From the cell containing the given text, extract its center point as [X, Y] coordinate. 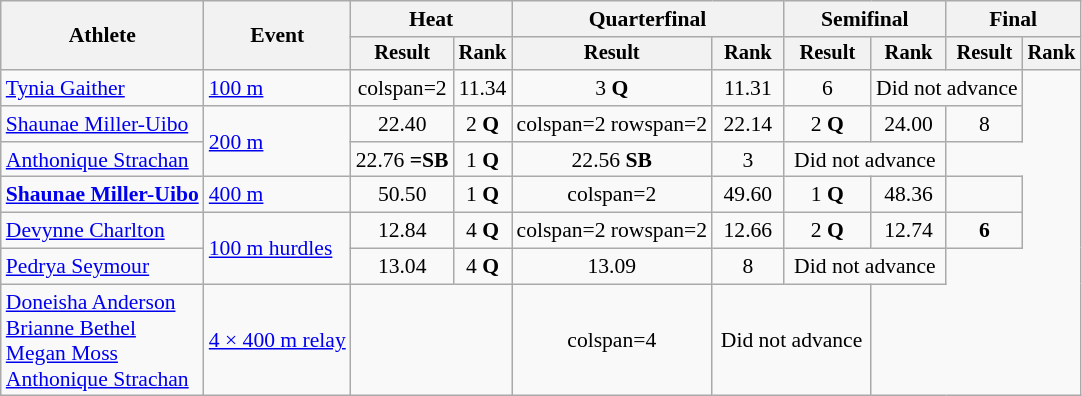
400 m [278, 195]
13.09 [612, 267]
12.66 [748, 231]
Devynne Charlton [102, 231]
48.36 [908, 195]
49.60 [748, 195]
Athlete [102, 36]
Event [278, 36]
24.00 [908, 124]
Semifinal [865, 19]
50.50 [402, 195]
Quarterfinal [648, 19]
13.04 [402, 267]
100 m hurdles [278, 248]
22.76 =SB [402, 160]
3 [748, 160]
4 × 400 m relay [278, 340]
Tynia Gaither [102, 88]
Doneisha AndersonBrianne BethelMegan MossAnthonique Strachan [102, 340]
22.14 [748, 124]
12.74 [908, 231]
Anthonique Strachan [102, 160]
11.31 [748, 88]
22.40 [402, 124]
22.56 SB [612, 160]
200 m [278, 142]
3 Q [612, 88]
colspan=4 [612, 340]
12.84 [402, 231]
Heat [432, 19]
Final [1013, 19]
100 m [278, 88]
Pedrya Seymour [102, 267]
11.34 [483, 88]
